Search for the cell housing the specified text and yield its [x, y] center coordinate. 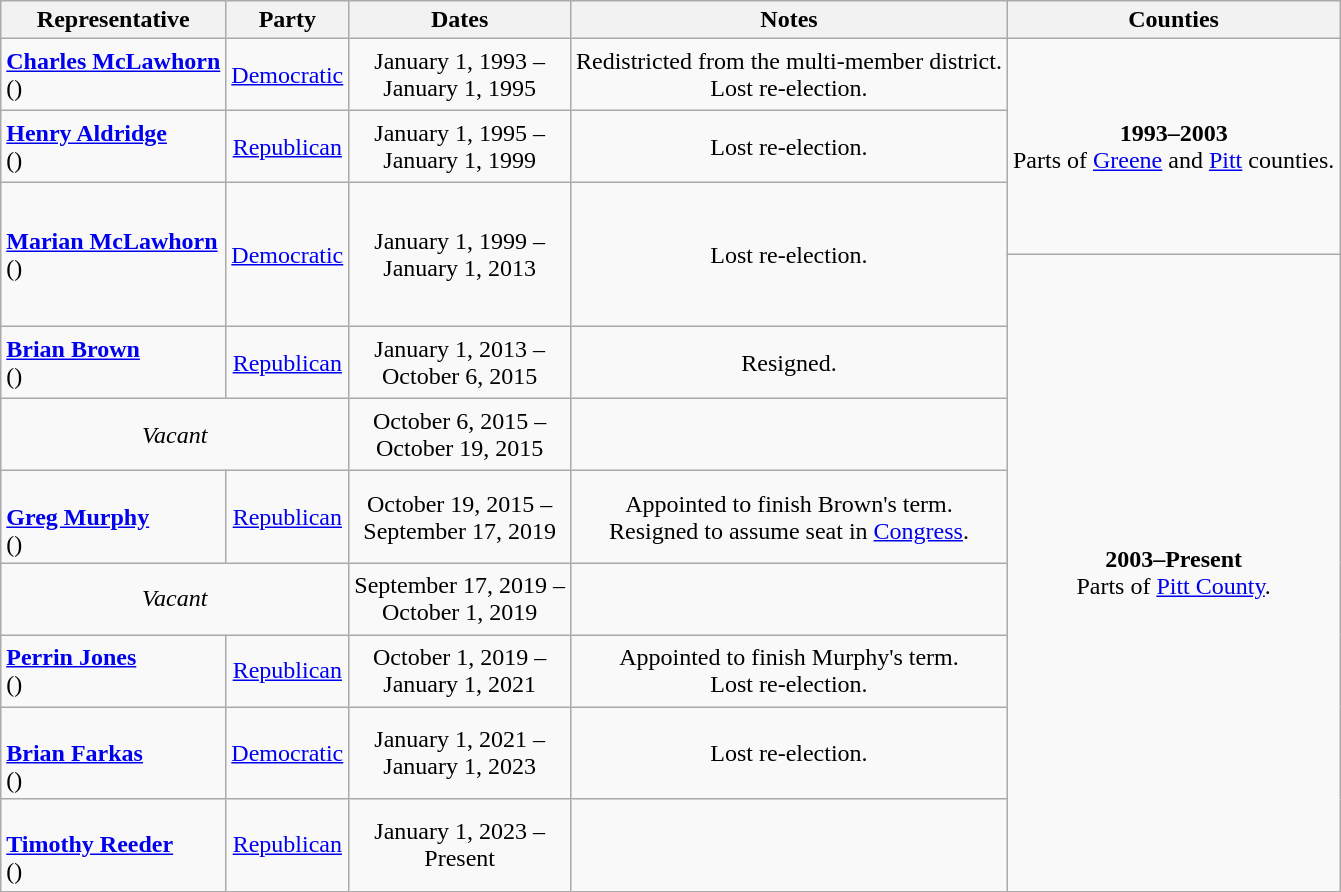
2003–Present Parts of Pitt County. [1173, 573]
Representative [114, 20]
Perrin Jones() [114, 671]
Brian Farkas() [114, 753]
Resigned. [788, 363]
Marian McLawhorn() [114, 255]
January 1, 2023 – Present [460, 845]
January 1, 1995 – January 1, 1999 [460, 147]
Appointed to finish Brown's term. Resigned to assume seat in Congress. [788, 517]
January 1, 1993 – January 1, 1995 [460, 75]
October 6, 2015 – October 19, 2015 [460, 435]
January 1, 1999 – January 1, 2013 [460, 255]
October 1, 2019 – January 1, 2021 [460, 671]
Notes [788, 20]
Appointed to finish Murphy's term. Lost re-election. [788, 671]
Greg Murphy() [114, 517]
Charles McLawhorn() [114, 75]
September 17, 2019 – October 1, 2019 [460, 599]
Brian Brown() [114, 363]
Redistricted from the multi-member district. Lost re-election. [788, 75]
October 19, 2015 – September 17, 2019 [460, 517]
1993–2003 Parts of Greene and Pitt counties. [1173, 147]
January 1, 2013 – October 6, 2015 [460, 363]
Party [288, 20]
Counties [1173, 20]
Timothy Reeder() [114, 845]
Dates [460, 20]
January 1, 2021 – January 1, 2023 [460, 753]
Henry Aldridge() [114, 147]
